Detect which cell encompasses the target text, then output its (x, y) center coordinate. 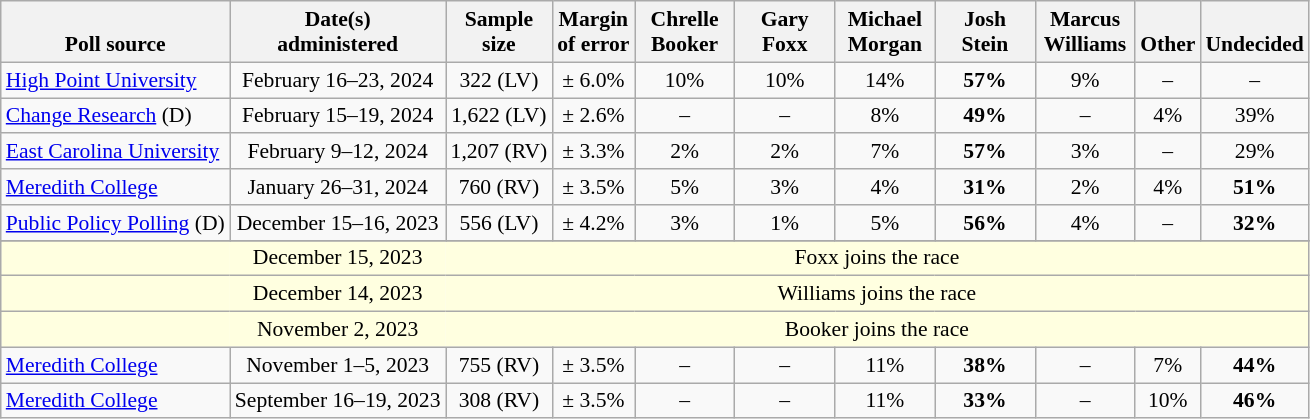
39% (1254, 116)
755 (RV) (500, 365)
Undecided (1254, 32)
February 9–12, 2024 (338, 152)
Samplesize (500, 32)
ChrelleBooker (684, 32)
1% (785, 223)
± 6.0% (593, 80)
January 26–31, 2024 (338, 187)
56% (985, 223)
322 (LV) (500, 80)
14% (885, 80)
Williams joins the race (878, 294)
Other (1168, 32)
29% (1254, 152)
JoshStein (985, 32)
East Carolina University (116, 152)
Change Research (D) (116, 116)
9% (1085, 80)
Foxx joins the race (878, 258)
49% (985, 116)
Date(s)administered (338, 32)
8% (885, 116)
± 3.3% (593, 152)
December 15, 2023 (338, 258)
46% (1254, 401)
51% (1254, 187)
November 2, 2023 (338, 330)
31% (985, 187)
February 15–19, 2024 (338, 116)
32% (1254, 223)
Booker joins the race (878, 330)
High Point University (116, 80)
± 4.2% (593, 223)
1,207 (RV) (500, 152)
December 14, 2023 (338, 294)
December 15–16, 2023 (338, 223)
November 1–5, 2023 (338, 365)
308 (RV) (500, 401)
1,622 (LV) (500, 116)
GaryFoxx (785, 32)
± 2.6% (593, 116)
September 16–19, 2023 (338, 401)
MichaelMorgan (885, 32)
Public Policy Polling (D) (116, 223)
Poll source (116, 32)
33% (985, 401)
38% (985, 365)
556 (LV) (500, 223)
February 16–23, 2024 (338, 80)
MarcusWilliams (1085, 32)
Marginof error (593, 32)
760 (RV) (500, 187)
44% (1254, 365)
